Return the [X, Y] coordinate for the center point of the cell that contains the specified text.  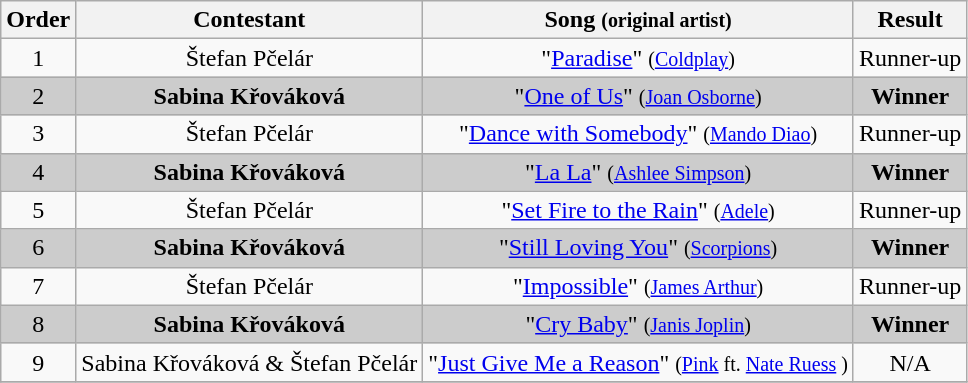
6 [38, 248]
"Set Fire to the Rain" (Adele) [638, 210]
7 [38, 286]
"Cry Baby" (Janis Joplin) [638, 324]
Contestant [250, 20]
"One of Us" (Joan Osborne) [638, 96]
2 [38, 96]
3 [38, 134]
Song (original artist) [638, 20]
"Still Loving You" (Scorpions) [638, 248]
4 [38, 172]
"Paradise" (Coldplay) [638, 58]
Result [910, 20]
"Just Give Me a Reason" (Pink ft. Nate Ruess ) [638, 362]
8 [38, 324]
9 [38, 362]
Sabina Křováková & Štefan Pčelár [250, 362]
"Dance with Somebody" (Mando Diao) [638, 134]
5 [38, 210]
"La La" (Ashlee Simpson) [638, 172]
Order [38, 20]
N/A [910, 362]
1 [38, 58]
"Impossible" (James Arthur) [638, 286]
